Extract the [X, Y] coordinate from the center of the cell holding the provided text.  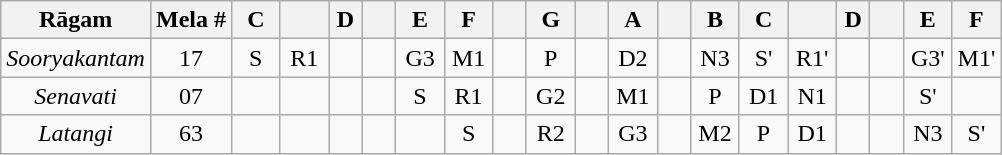
N1 [812, 96]
G [550, 20]
07 [190, 96]
Rāgam [76, 20]
Sooryakantam [76, 58]
63 [190, 134]
M2 [716, 134]
G3' [928, 58]
R2 [550, 134]
Latangi [76, 134]
A [634, 20]
Senavati [76, 96]
Mela # [190, 20]
D2 [634, 58]
M1' [976, 58]
17 [190, 58]
G2 [550, 96]
R1' [812, 58]
B [716, 20]
